Provide the (x, y) coordinate of the cell's center where the given text is located.  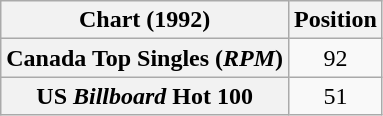
US Billboard Hot 100 (145, 96)
92 (336, 58)
Canada Top Singles (RPM) (145, 58)
Chart (1992) (145, 20)
Position (336, 20)
51 (336, 96)
